Determine the [X, Y] coordinate at the center of the cell enclosing the given text.  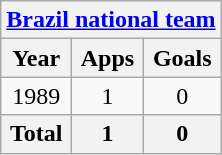
1989 [36, 96]
Total [36, 134]
Brazil national team [111, 20]
Year [36, 58]
Apps [108, 58]
Goals [182, 58]
